For the text-containing cell, return its midpoint in (x, y) coordinate format. 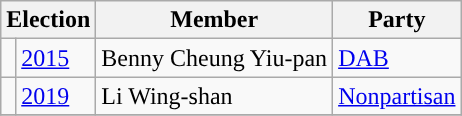
Li Wing-shan (214, 96)
Election (48, 20)
DAB (397, 58)
Nonpartisan (397, 96)
Member (214, 20)
2015 (56, 58)
2019 (56, 96)
Party (397, 20)
Benny Cheung Yiu-pan (214, 58)
